Provide the (X, Y) coordinate of the cell's center where the given text is located.  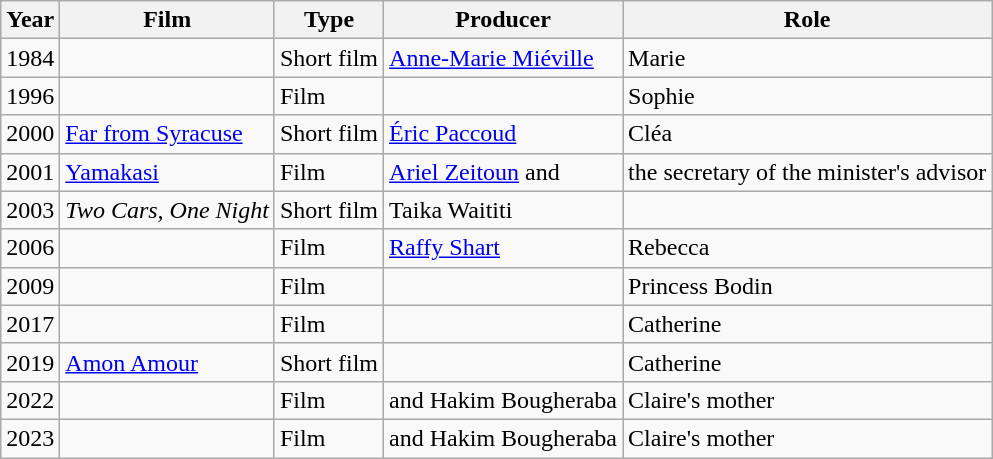
2019 (30, 362)
Rebecca (808, 248)
Yamakasi (168, 172)
Role (808, 20)
2023 (30, 438)
Anne-Marie Miéville (504, 58)
Marie (808, 58)
1984 (30, 58)
Taika Waititi (504, 210)
Cléa (808, 134)
1996 (30, 96)
2009 (30, 286)
2006 (30, 248)
Year (30, 20)
Amon Amour (168, 362)
Raffy Shart (504, 248)
2003 (30, 210)
Producer (504, 20)
2022 (30, 400)
Type (328, 20)
Ariel Zeitoun and (504, 172)
Éric Paccoud (504, 134)
2000 (30, 134)
2001 (30, 172)
2017 (30, 324)
Two Cars, One Night (168, 210)
Princess Bodin (808, 286)
Far from Syracuse (168, 134)
Sophie (808, 96)
the secretary of the minister's advisor (808, 172)
